Return the (x, y) coordinate for the center point of the cell that contains the specified text.  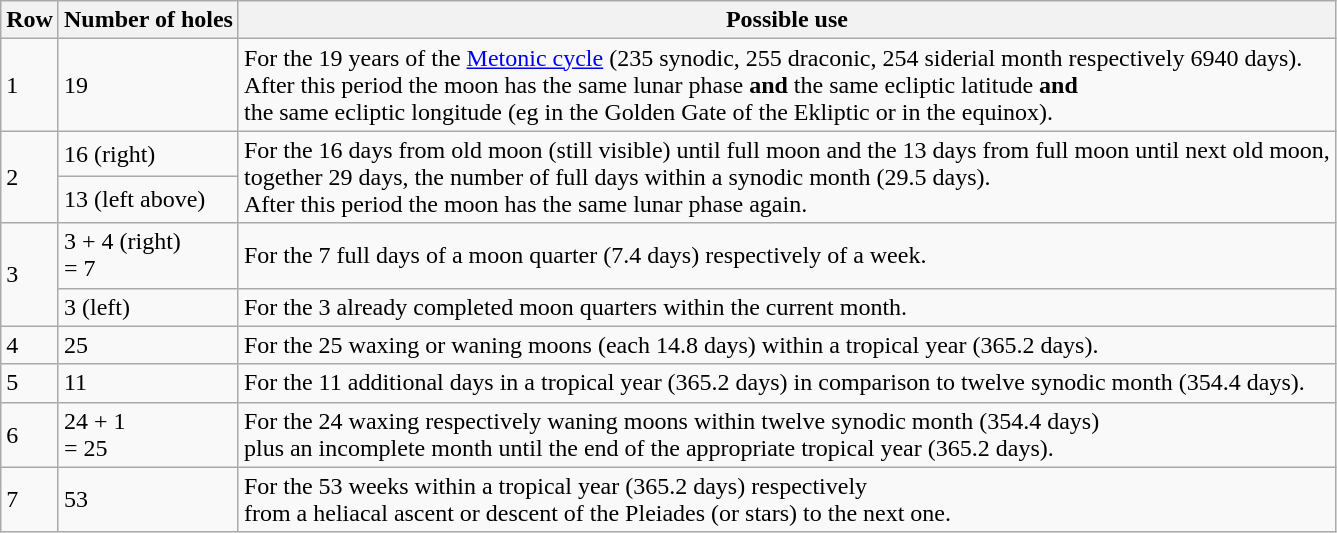
19 (148, 85)
2 (30, 177)
For the 53 weeks within a tropical year (365.2 days) respectivelyfrom a heliacal ascent or descent of the Pleiades (or stars) to the next one. (786, 500)
For the 25 waxing or waning moons (each 14.8 days) within a tropical year (365.2 days). (786, 345)
16 (right) (148, 154)
13 (left above) (148, 200)
5 (30, 383)
For the 7 full days of a moon quarter (7.4 days) respectively of a week. (786, 256)
4 (30, 345)
1 (30, 85)
For the 11 additional days in a tropical year (365.2 days) in comparison to twelve synodic month (354.4 days). (786, 383)
53 (148, 500)
11 (148, 383)
3 (left) (148, 307)
6 (30, 434)
For the 3 already completed moon quarters within the current month. (786, 307)
7 (30, 500)
Number of holes (148, 20)
24 + 1= 25 (148, 434)
Row (30, 20)
3 (30, 274)
3 + 4 (right)= 7 (148, 256)
25 (148, 345)
Possible use (786, 20)
